For the text-containing cell, return its midpoint in [x, y] coordinate format. 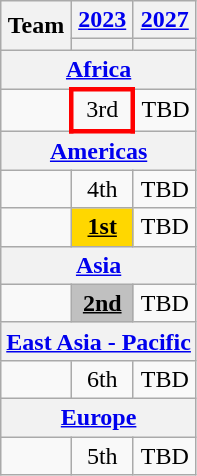
Team [36, 26]
1st [102, 227]
Americas [99, 150]
2023 [102, 20]
Africa [99, 70]
3rd [102, 110]
5th [102, 455]
4th [102, 189]
6th [102, 379]
2nd [102, 303]
Europe [99, 417]
East Asia - Pacific [99, 341]
Asia [99, 265]
2027 [164, 20]
